Return (x, y) of the center of cell containing provided text 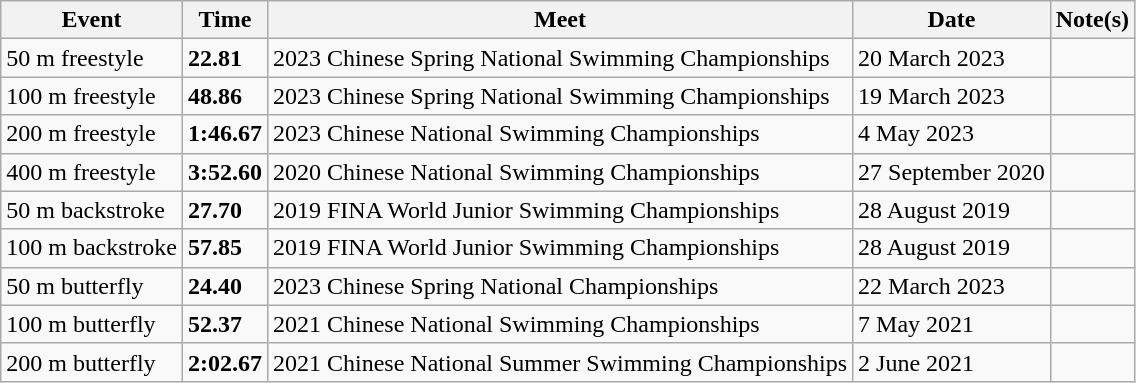
27 September 2020 (952, 172)
27.70 (224, 210)
2023 Chinese National Swimming Championships (560, 134)
2 June 2021 (952, 362)
19 March 2023 (952, 96)
57.85 (224, 248)
Note(s) (1092, 20)
2023 Chinese Spring National Championships (560, 286)
48.86 (224, 96)
2021 Chinese National Summer Swimming Championships (560, 362)
3:52.60 (224, 172)
Date (952, 20)
22.81 (224, 58)
200 m freestyle (92, 134)
100 m freestyle (92, 96)
20 March 2023 (952, 58)
22 March 2023 (952, 286)
2021 Chinese National Swimming Championships (560, 324)
200 m butterfly (92, 362)
50 m butterfly (92, 286)
Meet (560, 20)
400 m freestyle (92, 172)
1:46.67 (224, 134)
4 May 2023 (952, 134)
7 May 2021 (952, 324)
Time (224, 20)
2020 Chinese National Swimming Championships (560, 172)
100 m butterfly (92, 324)
50 m freestyle (92, 58)
Event (92, 20)
100 m backstroke (92, 248)
50 m backstroke (92, 210)
2:02.67 (224, 362)
52.37 (224, 324)
24.40 (224, 286)
